Detect which cell encompasses the target text, then output its [x, y] center coordinate. 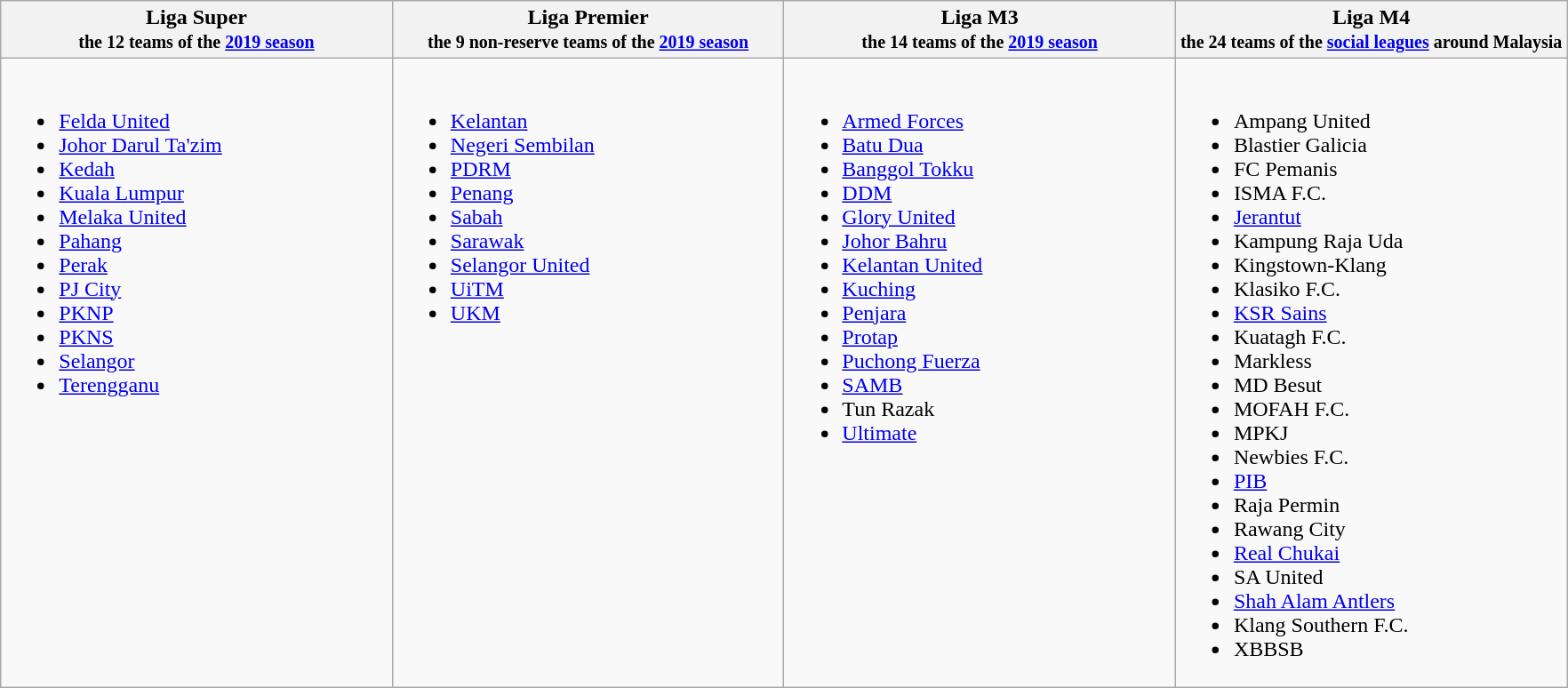
Armed ForcesBatu DuaBanggol TokkuDDMGlory UnitedJohor BahruKelantan UnitedKuchingPenjaraProtapPuchong FuerzaSAMBTun RazakUltimate [980, 373]
Liga M3the 14 teams of the 2019 season [980, 30]
Liga Premierthe 9 non-reserve teams of the 2019 season [588, 30]
KelantanNegeri SembilanPDRMPenangSabahSarawakSelangor UnitedUiTMUKM [588, 373]
Felda UnitedJohor Darul Ta'zimKedahKuala LumpurMelaka UnitedPahangPerakPJ CityPKNPPKNSSelangorTerengganu [197, 373]
Liga M4the 24 teams of the social leagues around Malaysia [1371, 30]
Liga Superthe 12 teams of the 2019 season [197, 30]
